Find where the given text appears and provide that cell's center as [X, Y] coordinate. 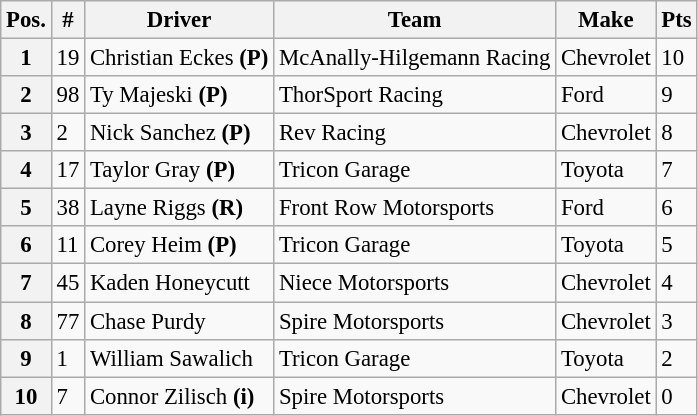
38 [68, 208]
Ty Majeski (P) [180, 95]
Front Row Motorsports [415, 208]
Taylor Gray (P) [180, 170]
Kaden Honeycutt [180, 283]
Corey Heim (P) [180, 245]
McAnally-Hilgemann Racing [415, 58]
Connor Zilisch (i) [180, 396]
77 [68, 321]
Make [606, 20]
William Sawalich [180, 358]
Pos. [26, 20]
11 [68, 245]
Layne Riggs (R) [180, 208]
0 [676, 396]
98 [68, 95]
Chase Purdy [180, 321]
ThorSport Racing [415, 95]
Niece Motorsports [415, 283]
Driver [180, 20]
Rev Racing [415, 133]
45 [68, 283]
Nick Sanchez (P) [180, 133]
Pts [676, 20]
17 [68, 170]
# [68, 20]
Team [415, 20]
Christian Eckes (P) [180, 58]
19 [68, 58]
